Return (X, Y) of the center of cell containing provided text 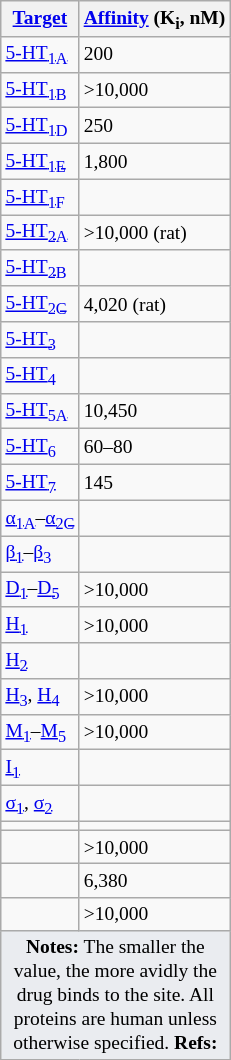
Notes: The smaller the value, the more avidly the drug binds to the site. All proteins are human unless otherwise specified. Refs: (116, 994)
Affinity (Ki, nM) (154, 19)
6,380 (154, 880)
H3, H4 (40, 697)
Target (40, 19)
β1–β3 (40, 554)
250 (154, 126)
5-HT6 (40, 447)
5-HT1F (40, 197)
I1 (40, 768)
H1 (40, 625)
H2 (40, 661)
σ1, σ2 (40, 804)
5-HT5A (40, 411)
5-HT2B (40, 268)
5-HT1E (40, 161)
>10,000 (rat) (154, 233)
5-HT3 (40, 340)
1,800 (154, 161)
M1–M5 (40, 732)
200 (154, 54)
60–80 (154, 447)
4,020 (rat) (154, 304)
5-HT1B (40, 90)
α1A–α2C (40, 518)
5-HT4 (40, 375)
5-HT2A (40, 233)
5-HT1A (40, 54)
5-HT7 (40, 482)
D1–D5 (40, 590)
10,450 (154, 411)
145 (154, 482)
5-HT1D (40, 126)
5-HT2C (40, 304)
